Output the (X, Y) coordinate of the center of the cell containing the given text.  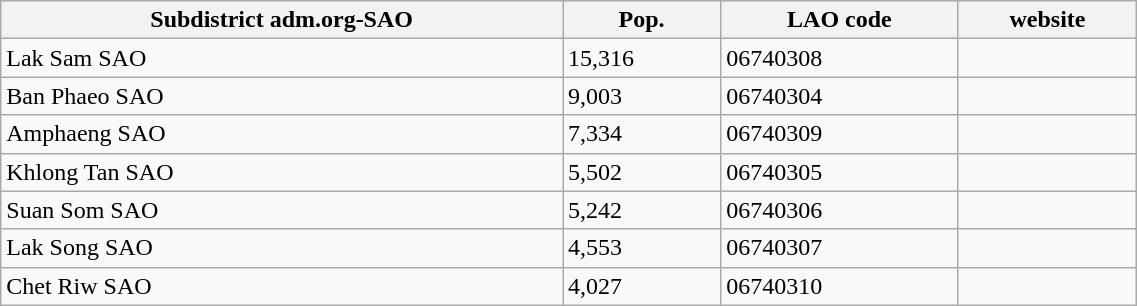
Lak Song SAO (282, 248)
9,003 (642, 96)
06740306 (840, 210)
15,316 (642, 58)
Ban Phaeo SAO (282, 96)
06740305 (840, 172)
7,334 (642, 134)
06740309 (840, 134)
Pop. (642, 20)
Khlong Tan SAO (282, 172)
Suan Som SAO (282, 210)
5,502 (642, 172)
Chet Riw SAO (282, 286)
Subdistrict adm.org-SAO (282, 20)
5,242 (642, 210)
4,553 (642, 248)
06740304 (840, 96)
Amphaeng SAO (282, 134)
06740310 (840, 286)
4,027 (642, 286)
Lak Sam SAO (282, 58)
LAO code (840, 20)
06740307 (840, 248)
website (1048, 20)
06740308 (840, 58)
